Pinpoint the cell where the given text exists, returning its [x, y] midpoint coordinate. 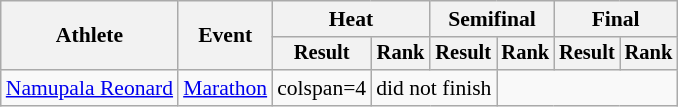
Athlete [90, 36]
did not finish [434, 88]
Heat [351, 19]
Semifinal [492, 19]
Event [225, 36]
Marathon [225, 88]
Final [616, 19]
colspan=4 [322, 88]
Namupala Reonard [90, 88]
